Return [X, Y] of the center of cell containing provided text 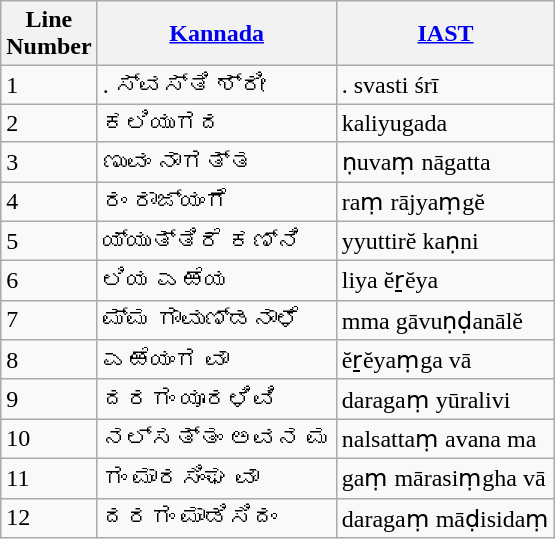
mma gāvuṇḍanālĕ [446, 320]
2 [49, 123]
9 [49, 399]
12 [49, 518]
5 [49, 241]
ಗಂ ಮಾರಸಿಂಘ ವಾ [216, 478]
4 [49, 202]
. svasti śrī [446, 85]
6 [49, 281]
ಯ್ಯುತ್ತಿರೆ ಕಣ್ನಿ [216, 241]
ĕṟĕyaṃga vā [446, 360]
ರಂ ರಾಜ್ಯಂಗೆ [216, 202]
IAST [446, 34]
yyuttirĕ kaṇni [446, 241]
ಣುವಂ ನಾಗತ್ತ [216, 162]
ನಲ್ಸತ್ತಂ ಅವನ ಮ [216, 439]
nalsattaṃ avana ma [446, 439]
ಮ್ಮ ಗಾವುಣ್ಡನಾಳೆ [216, 320]
Kannada [216, 34]
liya ĕṟĕya [446, 281]
gaṃ mārasiṃgha vā [446, 478]
10 [49, 439]
kaliyugada [446, 123]
7 [49, 320]
. ಸ್ವಸ್ತಿ ಶ್ರೀ [216, 85]
ಲಿಯ ಎಱೆಯ [216, 281]
8 [49, 360]
ṇuvaṃ nāgatta [446, 162]
LineNumber [49, 34]
1 [49, 85]
ದರಗಂ ಯೂರಳಿವಿ [216, 399]
11 [49, 478]
ದರಗಂ ಮಾಡಿಸಿದಂ [216, 518]
daragaṃ yūralivi [446, 399]
3 [49, 162]
daragaṃ māḍisidaṃ [446, 518]
raṃ rājyaṃgĕ [446, 202]
ಕಲಿಯುಗದ [216, 123]
ಎಱೆಯಂಗ ವಾ [216, 360]
